Identify which cell holds the provided text, then report its (X, Y) central coordinate. 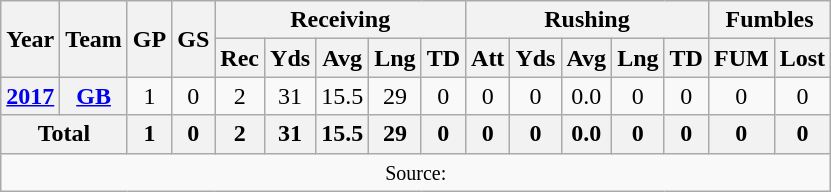
Lost (802, 58)
GS (194, 39)
FUM (741, 58)
GB (94, 96)
Att (488, 58)
Rec (240, 58)
Team (94, 39)
Rushing (588, 20)
2017 (30, 96)
Fumbles (769, 20)
Total (64, 134)
Source: (416, 172)
Receiving (340, 20)
GP (149, 39)
Year (30, 39)
